Extract the (X, Y) coordinate from the center of the cell holding the provided text.  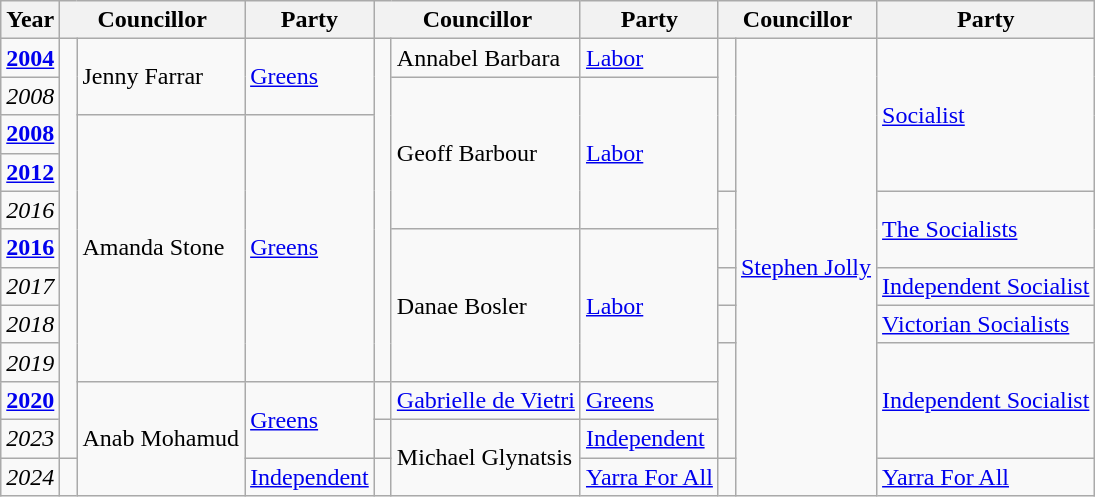
Jenny Farrar (161, 77)
Anab Mohamud (161, 438)
2017 (30, 286)
Socialist (986, 115)
The Socialists (986, 229)
Michael Glynatsis (486, 457)
2023 (30, 438)
Gabrielle de Vietri (486, 400)
Danae Bosler (486, 305)
Year (30, 20)
2019 (30, 362)
2024 (30, 477)
2004 (30, 58)
Annabel Barbara (486, 58)
Stephen Jolly (806, 268)
2020 (30, 400)
Amanda Stone (161, 248)
2018 (30, 324)
2012 (30, 172)
Victorian Socialists (986, 324)
Geoff Barbour (486, 153)
